Capture the cell that displays the provided text and extract its (x, y) central coordinate. 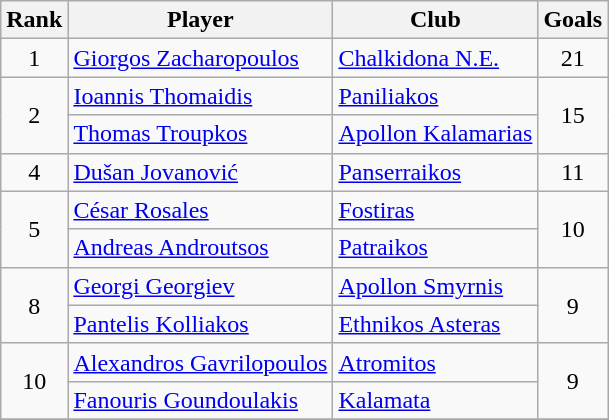
Alexandros Gavrilopoulos (200, 362)
Georgi Georgiev (200, 286)
5 (34, 229)
Ioannis Thomaidis (200, 96)
2 (34, 115)
Player (200, 20)
15 (573, 115)
Panserraikos (436, 172)
Kalamata (436, 400)
Atromitos (436, 362)
Thomas Troupkos (200, 134)
Apollon Kalamarias (436, 134)
Giorgos Zacharopoulos (200, 58)
Goals (573, 20)
4 (34, 172)
Fostiras (436, 210)
Andreas Androutsos (200, 248)
Ethnikos Asteras (436, 324)
Pantelis Kolliakos (200, 324)
Dušan Jovanović (200, 172)
1 (34, 58)
Patraikos (436, 248)
21 (573, 58)
Paniliakos (436, 96)
Chalkidona N.E. (436, 58)
César Rosales (200, 210)
Apollon Smyrnis (436, 286)
11 (573, 172)
8 (34, 305)
Fanouris Goundoulakis (200, 400)
Rank (34, 20)
Club (436, 20)
